Return the [X, Y] coordinate for the center point of the cell that contains the specified text.  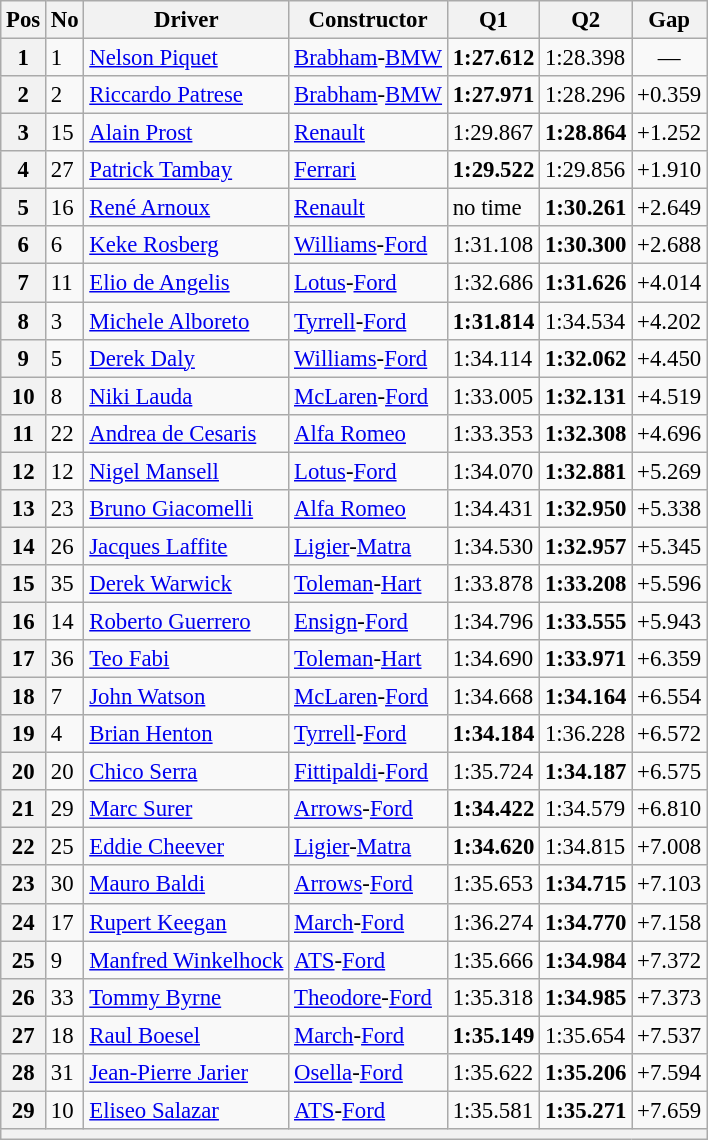
1:35.318 [493, 997]
1:28.296 [586, 95]
+7.103 [670, 885]
Driver [186, 20]
24 [24, 922]
Jacques Laffite [186, 546]
Ferrari [368, 170]
1:27.971 [493, 95]
1:32.131 [586, 396]
1:34.184 [493, 734]
1:34.668 [493, 697]
Pos [24, 20]
36 [65, 659]
+7.158 [670, 922]
1:35.653 [493, 885]
1:35.271 [586, 1110]
1:35.206 [586, 1073]
1:31.814 [493, 321]
21 [24, 809]
Manfred Winkelhock [186, 960]
Ensign-Ford [368, 621]
1:34.985 [586, 997]
1:31.626 [586, 283]
Keke Rosberg [186, 245]
No [65, 20]
Eddie Cheever [186, 847]
31 [65, 1073]
1:31.108 [493, 245]
1:32.308 [586, 433]
Gap [670, 20]
+7.372 [670, 960]
1:33.208 [586, 584]
Teo Fabi [186, 659]
1:30.300 [586, 245]
1:33.005 [493, 396]
1:33.971 [586, 659]
Roberto Guerrero [186, 621]
Fittipaldi-Ford [368, 772]
1:29.522 [493, 170]
1:34.715 [586, 885]
1:35.581 [493, 1110]
+5.338 [670, 509]
+7.594 [670, 1073]
1:34.690 [493, 659]
+6.554 [670, 697]
John Watson [186, 697]
Eliseo Salazar [186, 1110]
1:35.149 [493, 1035]
+7.537 [670, 1035]
+4.696 [670, 433]
1:34.534 [586, 321]
1:34.431 [493, 509]
1:34.530 [493, 546]
1:32.686 [493, 283]
Elio de Angelis [186, 283]
+4.450 [670, 358]
no time [493, 208]
+1.252 [670, 133]
1:27.612 [493, 58]
Michele Alboreto [186, 321]
Q1 [493, 20]
1:34.187 [586, 772]
1:35.724 [493, 772]
1:34.770 [586, 922]
+5.345 [670, 546]
Andrea de Cesaris [186, 433]
Osella-Ford [368, 1073]
1:36.228 [586, 734]
Constructor [368, 20]
+2.688 [670, 245]
+5.943 [670, 621]
1:35.622 [493, 1073]
René Arnoux [186, 208]
+7.373 [670, 997]
+2.649 [670, 208]
Q2 [586, 20]
Patrick Tambay [186, 170]
33 [65, 997]
Nelson Piquet [186, 58]
Marc Surer [186, 809]
+1.910 [670, 170]
1:35.654 [586, 1035]
30 [65, 885]
1:32.950 [586, 509]
Derek Warwick [186, 584]
Chico Serra [186, 772]
1:36.274 [493, 922]
1:35.666 [493, 960]
+7.659 [670, 1110]
1:29.867 [493, 133]
+5.596 [670, 584]
1:34.114 [493, 358]
1:32.957 [586, 546]
Mauro Baldi [186, 885]
Alain Prost [186, 133]
+5.269 [670, 471]
1:28.864 [586, 133]
+6.572 [670, 734]
Niki Lauda [186, 396]
Nigel Mansell [186, 471]
Theodore-Ford [368, 997]
Tommy Byrne [186, 997]
+4.519 [670, 396]
1:34.984 [586, 960]
Jean-Pierre Jarier [186, 1073]
35 [65, 584]
Derek Daly [186, 358]
1:34.070 [493, 471]
1:32.062 [586, 358]
+6.575 [670, 772]
19 [24, 734]
1:33.353 [493, 433]
1:34.579 [586, 809]
1:34.422 [493, 809]
1:30.261 [586, 208]
1:29.856 [586, 170]
1:34.164 [586, 697]
+4.014 [670, 283]
Bruno Giacomelli [186, 509]
1:33.555 [586, 621]
1:32.881 [586, 471]
+6.810 [670, 809]
Riccardo Patrese [186, 95]
13 [24, 509]
+7.008 [670, 847]
Brian Henton [186, 734]
28 [24, 1073]
1:34.815 [586, 847]
1:33.878 [493, 584]
— [670, 58]
1:34.796 [493, 621]
1:28.398 [586, 58]
Rupert Keegan [186, 922]
+4.202 [670, 321]
+6.359 [670, 659]
1:34.620 [493, 847]
+0.359 [670, 95]
Raul Boesel [186, 1035]
